Detect which cell encompasses the target text, then output its (x, y) center coordinate. 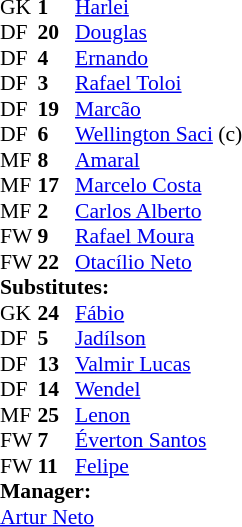
8 (57, 160)
20 (57, 33)
14 (57, 389)
Douglas (158, 33)
4 (57, 58)
Valmir Lucas (158, 364)
Marcelo Costa (158, 185)
Manager: (121, 491)
Substitutes: (121, 287)
7 (57, 441)
Jadílson (158, 339)
25 (57, 415)
Wellington Saci (c) (158, 135)
Marcão (158, 109)
Fábio (158, 313)
3 (57, 83)
Wendel (158, 389)
GK (19, 313)
Amaral (158, 160)
13 (57, 364)
2 (57, 211)
Felipe (158, 466)
9 (57, 237)
Rafael Moura (158, 237)
22 (57, 262)
Otacílio Neto (158, 262)
Carlos Alberto (158, 211)
6 (57, 135)
Éverton Santos (158, 441)
Ernando (158, 58)
11 (57, 466)
24 (57, 313)
Lenon (158, 415)
Rafael Toloi (158, 83)
17 (57, 185)
5 (57, 339)
19 (57, 109)
